Capture the cell that displays the provided text and extract its (x, y) central coordinate. 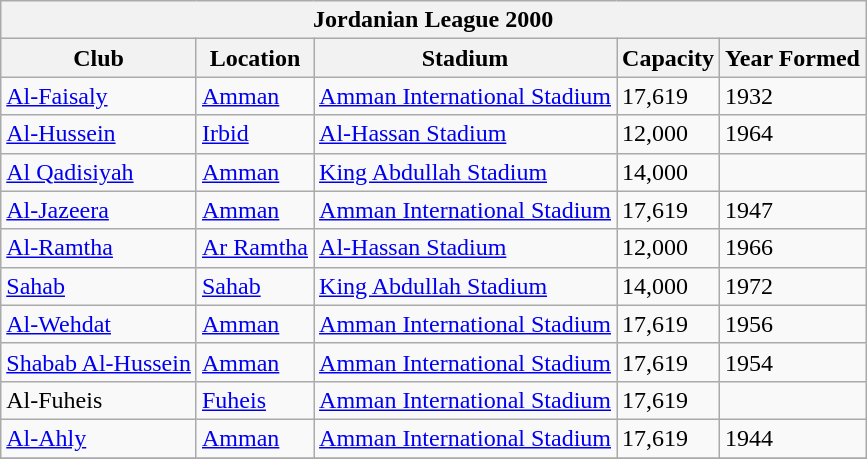
Year Formed (793, 58)
Al-Ramtha (99, 248)
Al-Hussein (99, 134)
Ar Ramtha (254, 248)
1944 (793, 438)
Jordanian League 2000 (434, 20)
Al-Fuheis (99, 400)
Stadium (466, 58)
Irbid (254, 134)
1956 (793, 324)
Al Qadisiyah (99, 172)
Location (254, 58)
1947 (793, 210)
Al-Wehdat (99, 324)
Shabab Al-Hussein (99, 362)
Fuheis (254, 400)
Club (99, 58)
1964 (793, 134)
1972 (793, 286)
Al-Ahly (99, 438)
1966 (793, 248)
Al-Jazeera (99, 210)
Al-Faisaly (99, 96)
Capacity (668, 58)
1932 (793, 96)
1954 (793, 362)
